Identify which cell holds the provided text, then report its (X, Y) central coordinate. 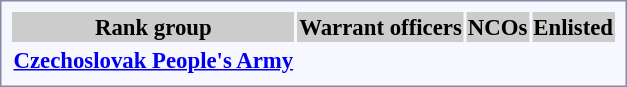
Warrant officers (381, 27)
Czechoslovak People's Army (154, 60)
Enlisted (574, 27)
NCOs (498, 27)
Rank group (154, 27)
